Return the [x, y] coordinate for the center point of the cell that contains the specified text.  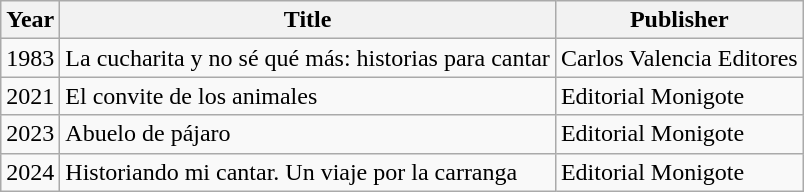
Carlos Valencia Editores [679, 58]
Publisher [679, 20]
Historiando mi cantar. Un viaje por la carranga [308, 172]
2024 [30, 172]
2023 [30, 134]
Title [308, 20]
El convite de los animales [308, 96]
Abuelo de pájaro [308, 134]
La cucharita y no sé qué más: historias para cantar [308, 58]
1983 [30, 58]
Year [30, 20]
2021 [30, 96]
